Find where the given text appears and provide that cell's center as (x, y) coordinate. 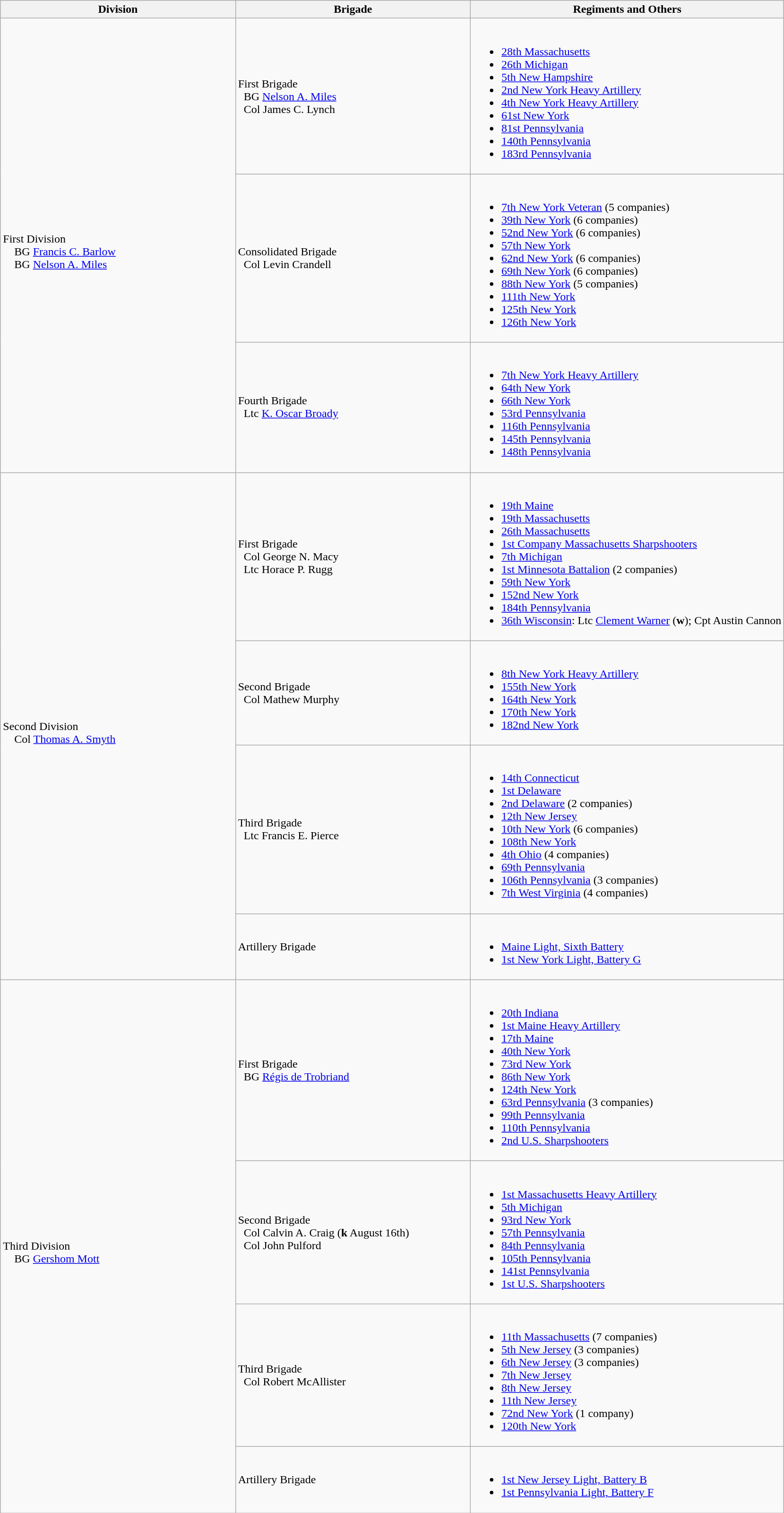
Third Division BG Gershom Mott (118, 1246)
Division (118, 9)
First Brigade BG Nelson A. Miles Col James C. Lynch (353, 96)
First Brigade BG Régis de Trobriand (353, 1070)
First Division BG Francis C. Barlow BG Nelson A. Miles (118, 245)
8th New York Heavy Artillery155th New York164th New York170th New York182nd New York (628, 693)
Second Brigade Col Calvin A. Craig (k August 16th) Col John Pulford (353, 1232)
Consolidated Brigade Col Levin Crandell (353, 258)
Fourth Brigade Ltc K. Oscar Broady (353, 408)
Second Brigade Col Mathew Murphy (353, 693)
First Brigade Col George N. Macy Ltc Horace P. Rugg (353, 557)
Second Division Col Thomas A. Smyth (118, 726)
Third Brigade Col Robert McAllister (353, 1375)
Regiments and Others (628, 9)
Brigade (353, 9)
Maine Light, Sixth Battery1st New York Light, Battery G (628, 947)
7th New York Heavy Artillery64th New York66th New York53rd Pennsylvania116th Pennsylvania145th Pennsylvania148th Pennsylvania (628, 408)
Third Brigade Ltc Francis E. Pierce (353, 829)
1st New Jersey Light, Battery B1st Pennsylvania Light, Battery F (628, 1479)
